Return [x, y] of the center of cell containing provided text 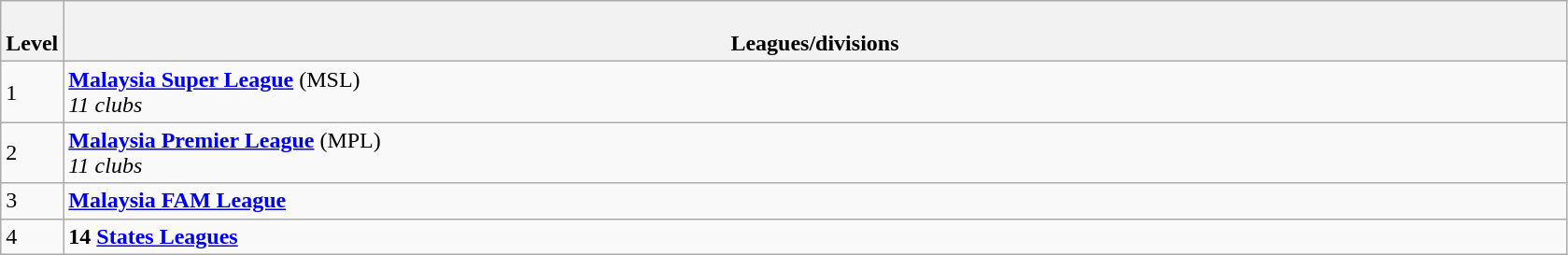
2 [32, 153]
Level [32, 32]
Malaysia Super League (MSL)11 clubs [814, 92]
14 States Leagues [814, 236]
3 [32, 201]
Malaysia FAM League [814, 201]
Malaysia Premier League (MPL)11 clubs [814, 153]
Leagues/divisions [814, 32]
4 [32, 236]
1 [32, 92]
